Extract the [X, Y] coordinate from the center of the cell holding the provided text.  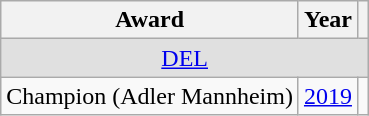
DEL [185, 58]
Champion (Adler Mannheim) [150, 96]
2019 [328, 96]
Year [328, 20]
Award [150, 20]
